Pinpoint the cell where the given text exists, returning its (x, y) midpoint coordinate. 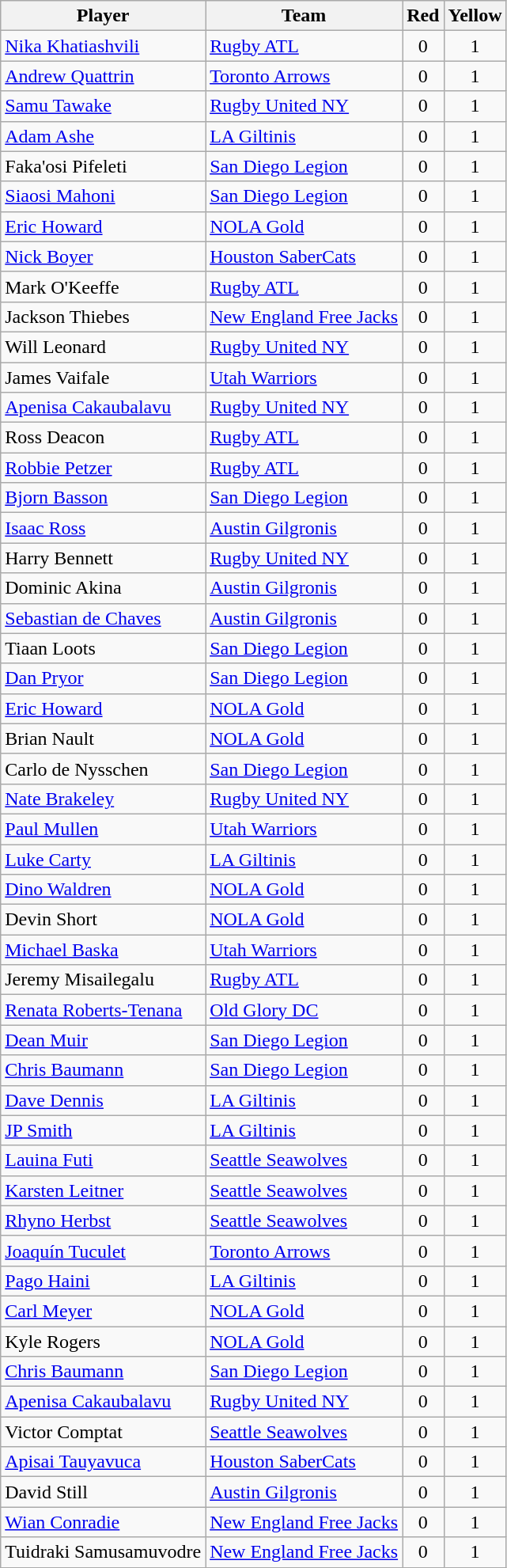
Apisai Tauyavuca (103, 1462)
Nate Brakeley (103, 799)
Jeremy Misailegalu (103, 980)
Mark O'Keeffe (103, 287)
Dean Muir (103, 1040)
David Still (103, 1492)
Samu Tawake (103, 106)
Carlo de Nysschen (103, 769)
Faka'osi Pifeleti (103, 166)
Yellow (475, 16)
Devin Short (103, 920)
Andrew Quattrin (103, 76)
Pago Haini (103, 1281)
Adam Ashe (103, 136)
Wian Conradie (103, 1522)
Brian Nault (103, 738)
Red (423, 16)
Luke Carty (103, 859)
Rhyno Herbst (103, 1221)
Joaquín Tuculet (103, 1251)
Team (304, 16)
Carl Meyer (103, 1311)
Dave Dennis (103, 1100)
Lauina Futi (103, 1160)
Old Glory DC (304, 1010)
Robbie Petzer (103, 468)
Michael Baska (103, 950)
Dominic Akina (103, 588)
Bjorn Basson (103, 498)
James Vaifale (103, 378)
Player (103, 16)
Dan Pryor (103, 678)
Renata Roberts-Tenana (103, 1010)
Sebastian de Chaves (103, 618)
Harry Bennett (103, 558)
Victor Comptat (103, 1432)
Paul Mullen (103, 829)
Kyle Rogers (103, 1342)
Tuidraki Samusamuvodre (103, 1552)
Dino Waldren (103, 890)
Ross Deacon (103, 438)
Isaac Ross (103, 528)
Karsten Leitner (103, 1190)
Nika Khatiashvili (103, 46)
Jackson Thiebes (103, 317)
Will Leonard (103, 347)
JP Smith (103, 1130)
Siaosi Mahoni (103, 196)
Tiaan Loots (103, 648)
Nick Boyer (103, 256)
